Pinpoint the cell where the given text exists, returning its [X, Y] midpoint coordinate. 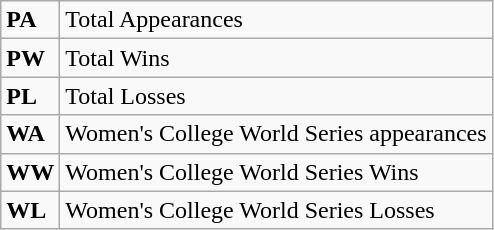
Women's College World Series appearances [276, 134]
WL [30, 210]
Total Appearances [276, 20]
PA [30, 20]
Women's College World Series Wins [276, 172]
WW [30, 172]
PW [30, 58]
PL [30, 96]
Women's College World Series Losses [276, 210]
Total Losses [276, 96]
Total Wins [276, 58]
WA [30, 134]
